Provide the [X, Y] coordinate of the cell's center where the given text is located.  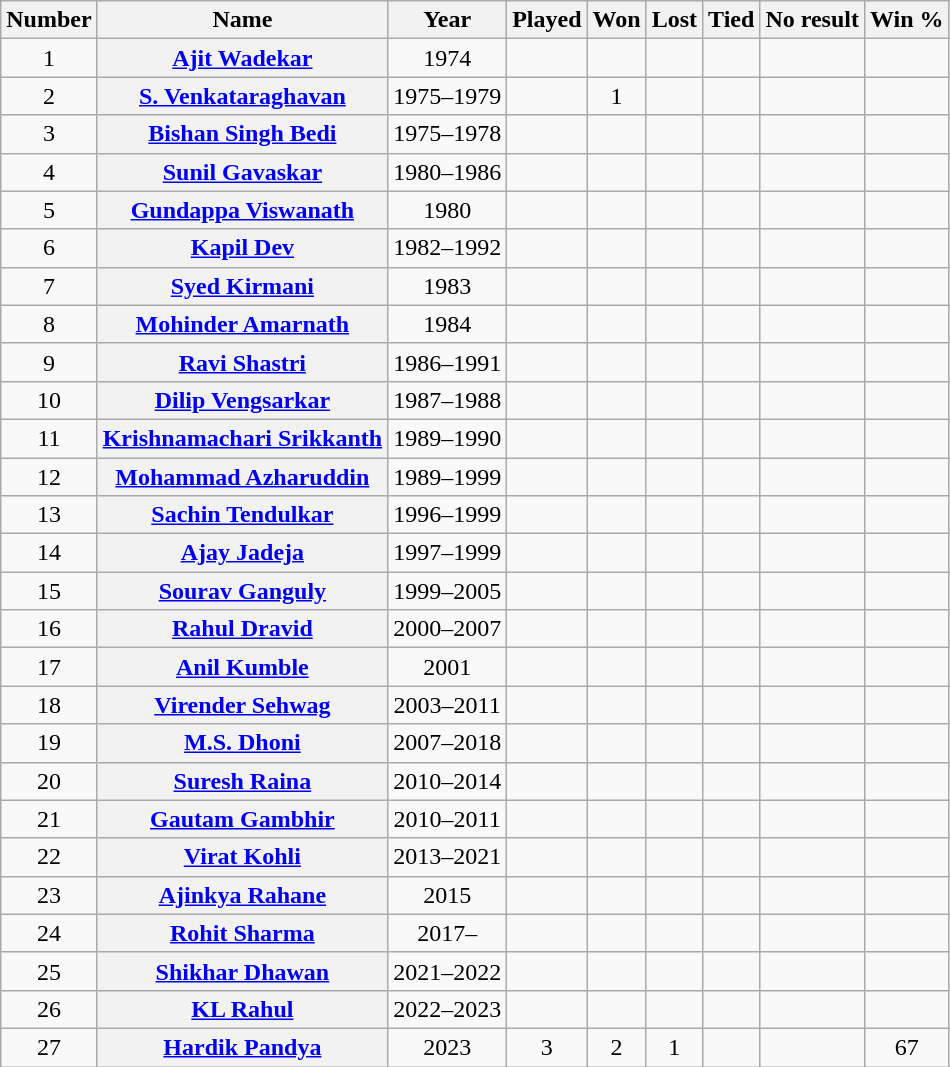
Tied [732, 20]
Rohit Sharma [242, 933]
Shikhar Dhawan [242, 971]
Ajay Jadeja [242, 553]
8 [49, 324]
2001 [448, 667]
23 [49, 895]
4 [49, 172]
Virat Kohli [242, 857]
Dilip Vengsarkar [242, 400]
1983 [448, 286]
17 [49, 667]
KL Rahul [242, 1009]
1987–1988 [448, 400]
Bishan Singh Bedi [242, 134]
2023 [448, 1047]
18 [49, 705]
14 [49, 553]
Suresh Raina [242, 781]
Name [242, 20]
12 [49, 477]
Win % [906, 20]
19 [49, 743]
1989–1990 [448, 438]
Played [547, 20]
Mohinder Amarnath [242, 324]
16 [49, 629]
Won [616, 20]
1980 [448, 210]
Year [448, 20]
Syed Kirmani [242, 286]
5 [49, 210]
Virender Sehwag [242, 705]
Ajinkya Rahane [242, 895]
10 [49, 400]
Mohammad Azharuddin [242, 477]
25 [49, 971]
2003–2011 [448, 705]
1984 [448, 324]
Sunil Gavaskar [242, 172]
2000–2007 [448, 629]
67 [906, 1047]
21 [49, 819]
15 [49, 591]
11 [49, 438]
Lost [674, 20]
27 [49, 1047]
1999–2005 [448, 591]
2021–2022 [448, 971]
Krishnamachari Srikkanth [242, 438]
Sachin Tendulkar [242, 515]
9 [49, 362]
1975–1978 [448, 134]
2010–2011 [448, 819]
Ajit Wadekar [242, 58]
7 [49, 286]
2022–2023 [448, 1009]
1975–1979 [448, 96]
2015 [448, 895]
1989–1999 [448, 477]
22 [49, 857]
26 [49, 1009]
Ravi Shastri [242, 362]
No result [812, 20]
Anil Kumble [242, 667]
20 [49, 781]
Number [49, 20]
Sourav Ganguly [242, 591]
2017– [448, 933]
1980–1986 [448, 172]
M.S. Dhoni [242, 743]
S. Venkataraghavan [242, 96]
1997–1999 [448, 553]
2010–2014 [448, 781]
1986–1991 [448, 362]
1996–1999 [448, 515]
Hardik Pandya [242, 1047]
1982–1992 [448, 248]
13 [49, 515]
Gundappa Viswanath [242, 210]
1974 [448, 58]
Gautam Gambhir [242, 819]
24 [49, 933]
Rahul Dravid [242, 629]
2013–2021 [448, 857]
6 [49, 248]
2007–2018 [448, 743]
Kapil Dev [242, 248]
